Search for the cell housing the specified text and yield its (x, y) center coordinate. 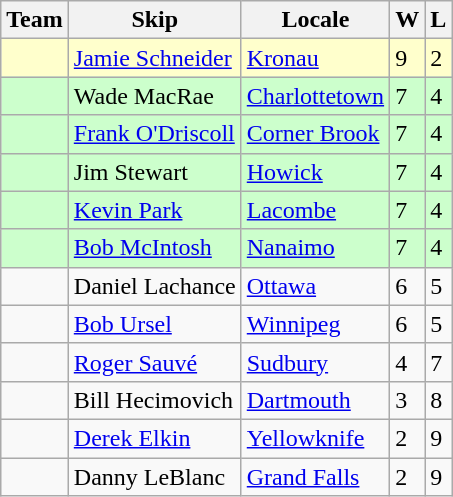
Bob McIntosh (154, 248)
Roger Sauvé (154, 362)
Grand Falls (315, 477)
Danny LeBlanc (154, 477)
Skip (154, 20)
Jamie Schneider (154, 58)
Derek Elkin (154, 438)
Bill Hecimovich (154, 400)
Nanaimo (315, 248)
Charlottetown (315, 96)
Lacombe (315, 210)
Yellowknife (315, 438)
Daniel Lachance (154, 286)
Locale (315, 20)
8 (438, 400)
Corner Brook (315, 134)
Frank O'Driscoll (154, 134)
Sudbury (315, 362)
Bob Ursel (154, 324)
Howick (315, 172)
3 (408, 400)
Kronau (315, 58)
W (408, 20)
Team (35, 20)
Jim Stewart (154, 172)
Kevin Park (154, 210)
L (438, 20)
Dartmouth (315, 400)
Winnipeg (315, 324)
Wade MacRae (154, 96)
Ottawa (315, 286)
